From the cell containing the given text, extract its center point as (X, Y) coordinate. 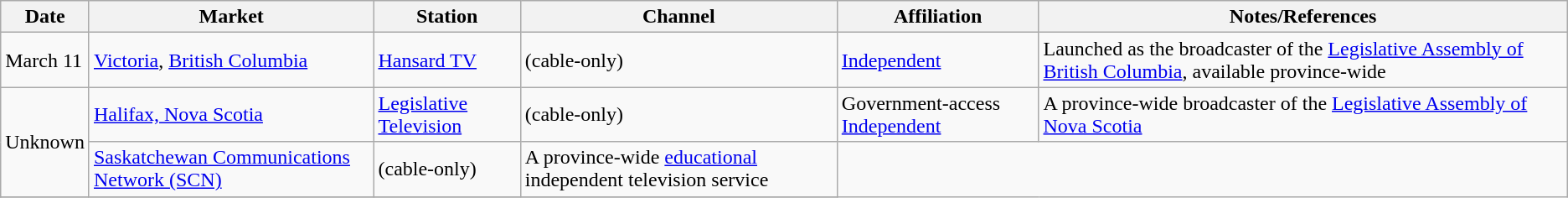
Launched as the broadcaster of the Legislative Assembly of British Columbia, available province-wide (1303, 60)
A province-wide educational independent television service (678, 169)
Victoria, British Columbia (231, 60)
Notes/References (1303, 17)
Station (447, 17)
Legislative Television (447, 114)
Channel (678, 17)
A province-wide broadcaster of the Legislative Assembly of Nova Scotia (1303, 114)
Market (231, 17)
Date (45, 17)
Independent (938, 60)
Affiliation (938, 17)
Unknown (45, 142)
Halifax, Nova Scotia (231, 114)
Government-access Independent (938, 114)
Hansard TV (447, 60)
Saskatchewan Communications Network (SCN) (231, 169)
March 11 (45, 60)
